For the text-containing cell, return its midpoint in (X, Y) coordinate format. 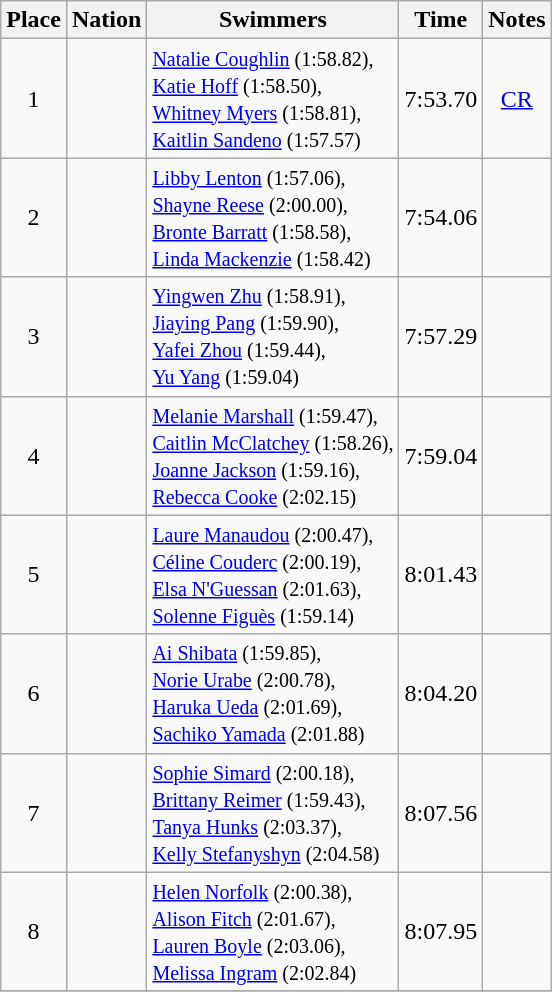
7:57.29 (441, 336)
7:53.70 (441, 98)
Yingwen Zhu (1:58.91), Jiaying Pang (1:59.90), Yafei Zhou (1:59.44), Yu Yang (1:59.04) (273, 336)
Nation (106, 20)
Sophie Simard (2:00.18), Brittany Reimer (1:59.43), Tanya Hunks (2:03.37), Kelly Stefanyshyn (2:04.58) (273, 812)
8:07.95 (441, 932)
Notes (517, 20)
Helen Norfolk (2:00.38), Alison Fitch (2:01.67), Lauren Boyle (2:03.06), Melissa Ingram (2:02.84) (273, 932)
Natalie Coughlin (1:58.82), Katie Hoff (1:58.50), Whitney Myers (1:58.81), Kaitlin Sandeno (1:57.57) (273, 98)
5 (34, 574)
Laure Manaudou (2:00.47), Céline Couderc (2:00.19), Elsa N'Guessan (2:01.63), Solenne Figuès (1:59.14) (273, 574)
Melanie Marshall (1:59.47), Caitlin McClatchey (1:58.26), Joanne Jackson (1:59.16), Rebecca Cooke (2:02.15) (273, 456)
Place (34, 20)
2 (34, 218)
4 (34, 456)
8:07.56 (441, 812)
8:04.20 (441, 694)
6 (34, 694)
Libby Lenton (1:57.06), Shayne Reese (2:00.00), Bronte Barratt (1:58.58), Linda Mackenzie (1:58.42) (273, 218)
7 (34, 812)
7:54.06 (441, 218)
Swimmers (273, 20)
3 (34, 336)
Time (441, 20)
7:59.04 (441, 456)
Ai Shibata (1:59.85), Norie Urabe (2:00.78), Haruka Ueda (2:01.69), Sachiko Yamada (2:01.88) (273, 694)
8:01.43 (441, 574)
8 (34, 932)
1 (34, 98)
CR (517, 98)
